Return the (x, y) coordinate for the center point of the cell that contains the specified text.  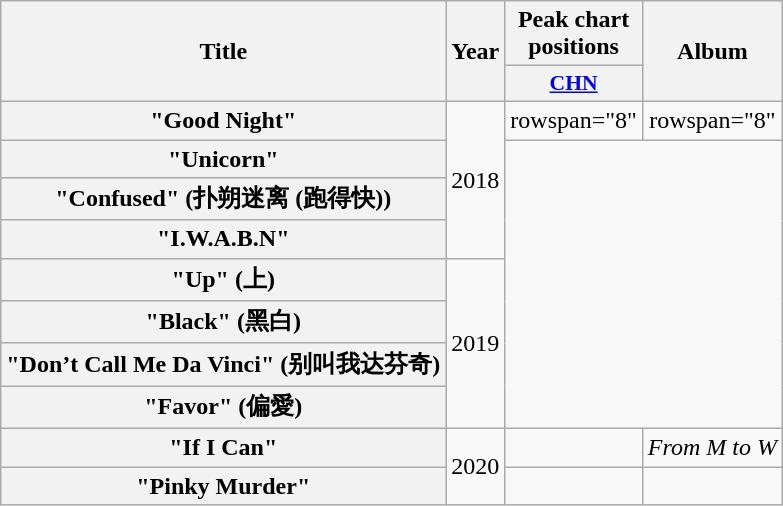
"Confused" (扑朔迷离 (跑得快)) (224, 200)
"If I Can" (224, 447)
"Favor" (偏愛) (224, 408)
Album (712, 52)
"I.W.A.B.N" (224, 239)
Title (224, 52)
"Don’t Call Me Da Vinci" (别叫我达芬奇) (224, 364)
2018 (476, 180)
"Pinky Murder" (224, 485)
Year (476, 52)
Peak chart positions (574, 34)
"Black" (黑白) (224, 322)
"Unicorn" (224, 159)
CHN (574, 84)
2020 (476, 466)
"Up" (上) (224, 280)
"Good Night" (224, 120)
From M to W (712, 447)
2019 (476, 343)
